Detect which cell encompasses the target text, then output its [x, y] center coordinate. 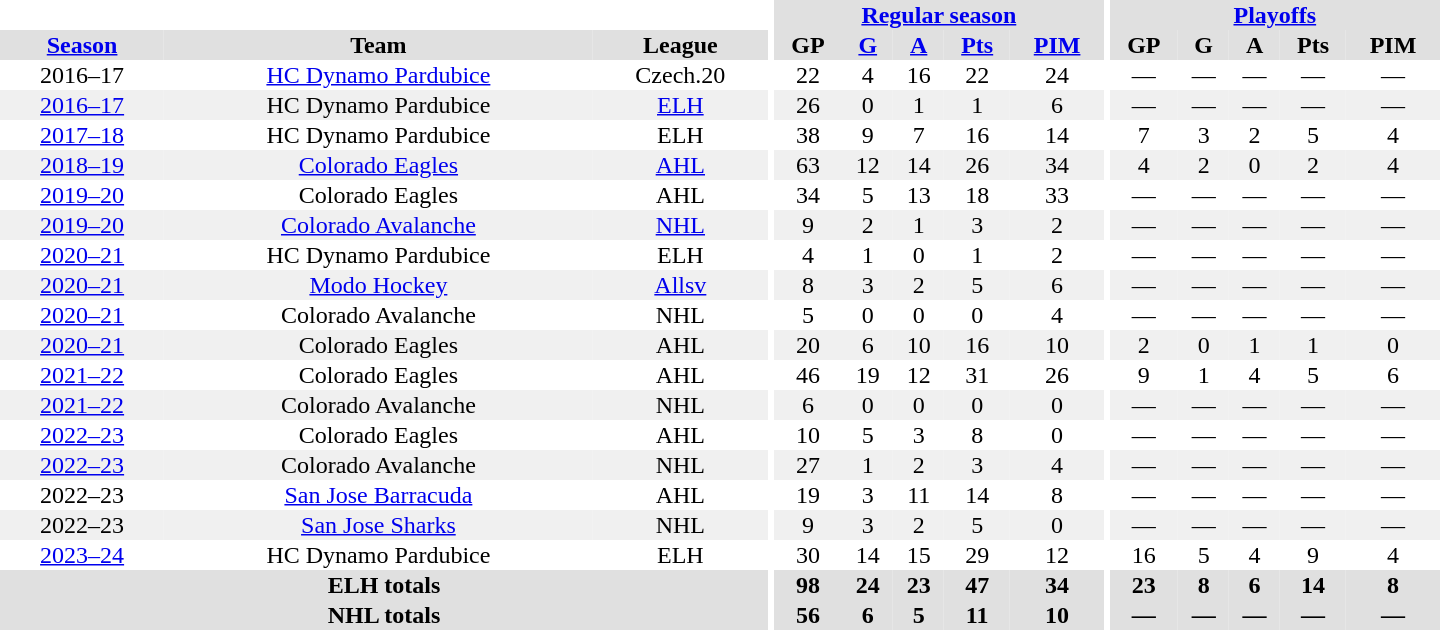
46 [808, 375]
31 [977, 375]
33 [1057, 195]
Team [378, 45]
League [680, 45]
Modo Hockey [378, 285]
20 [808, 345]
27 [808, 465]
2017–18 [82, 135]
29 [977, 555]
2018–19 [82, 165]
San Jose Sharks [378, 525]
47 [977, 585]
Regular season [939, 15]
98 [808, 585]
15 [918, 555]
NHL totals [384, 615]
Czech.20 [680, 75]
18 [977, 195]
63 [808, 165]
Playoffs [1275, 15]
Allsv [680, 285]
San Jose Barracuda [378, 495]
ELH totals [384, 585]
30 [808, 555]
56 [808, 615]
38 [808, 135]
Season [82, 45]
13 [918, 195]
2023–24 [82, 555]
